Return (x, y) of the center of cell containing provided text 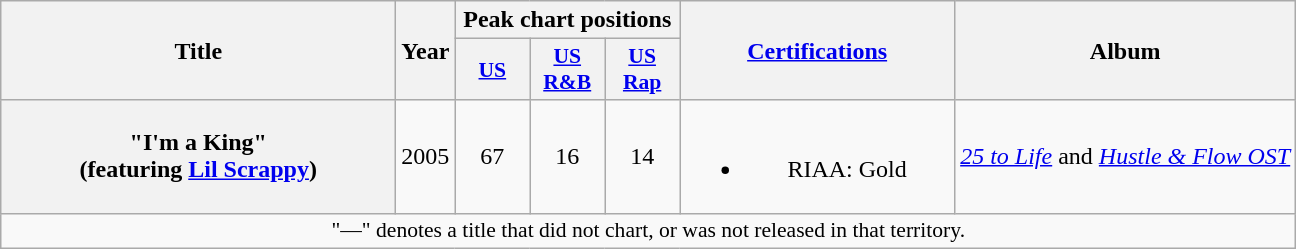
RIAA: Gold (818, 156)
16 (568, 156)
Year (426, 50)
Album (1126, 50)
14 (642, 156)
"—" denotes a title that did not chart, or was not released in that territory. (648, 231)
USRap (642, 70)
Title (198, 50)
2005 (426, 156)
Peak chart positions (568, 20)
25 to Life and Hustle & Flow OST (1126, 156)
67 (492, 156)
"I'm a King"(featuring Lil Scrappy) (198, 156)
Certifications (818, 50)
USR&B (568, 70)
US (492, 70)
